Return the [x, y] coordinate for the center point of the cell that contains the specified text.  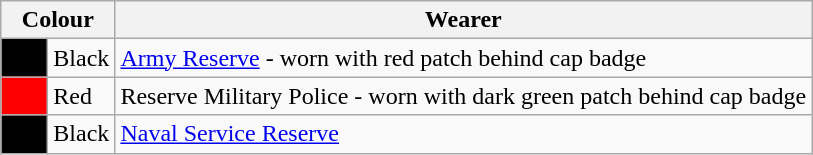
Army Reserve - worn with red patch behind cap badge [464, 58]
Red [82, 96]
Reserve Military Police - worn with dark green patch behind cap badge [464, 96]
Wearer [464, 20]
Naval Service Reserve [464, 134]
Colour [58, 20]
